Search for the cell housing the specified text and yield its (x, y) center coordinate. 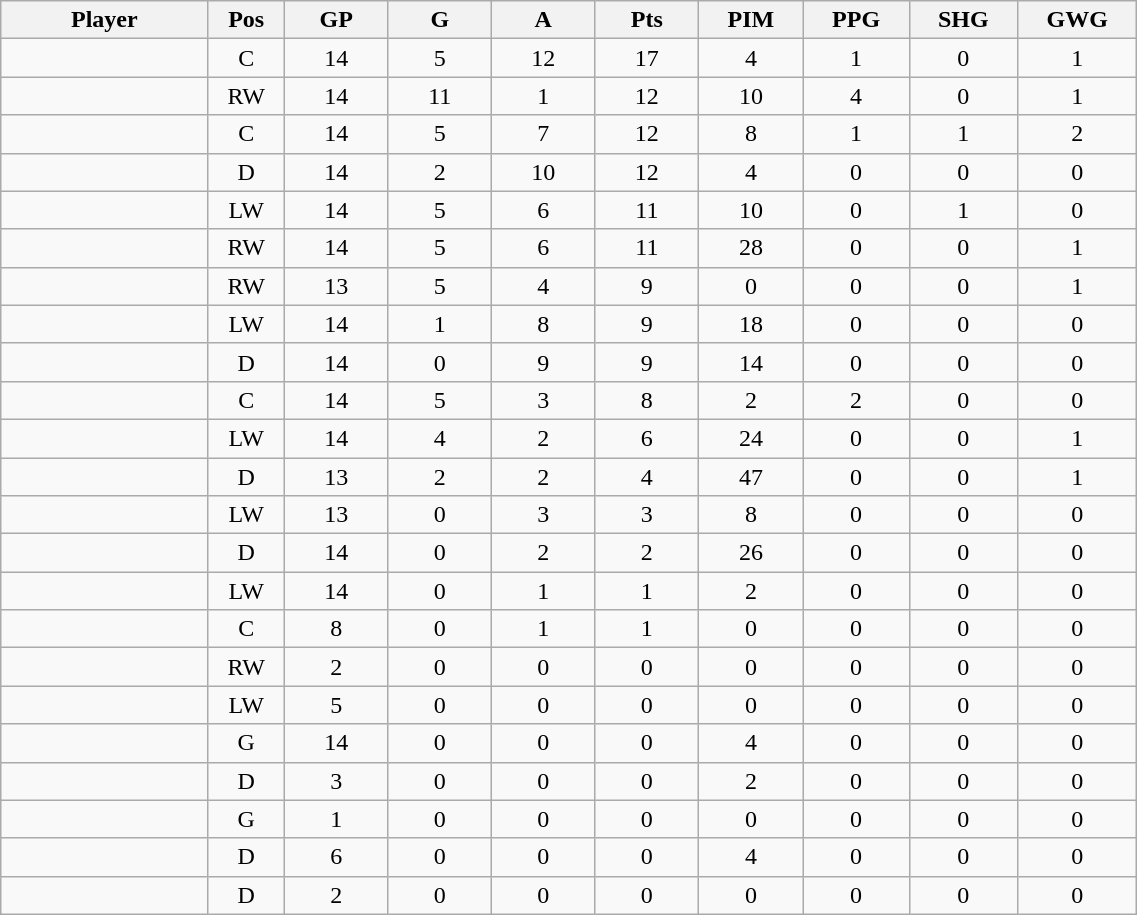
18 (752, 324)
PIM (752, 20)
GP (336, 20)
Player (104, 20)
47 (752, 477)
28 (752, 248)
GWG (1078, 20)
Pos (246, 20)
26 (752, 553)
7 (544, 134)
A (544, 20)
17 (647, 58)
SHG (964, 20)
Pts (647, 20)
PPG (856, 20)
24 (752, 438)
